Output the (X, Y) coordinate of the center of the cell containing the given text.  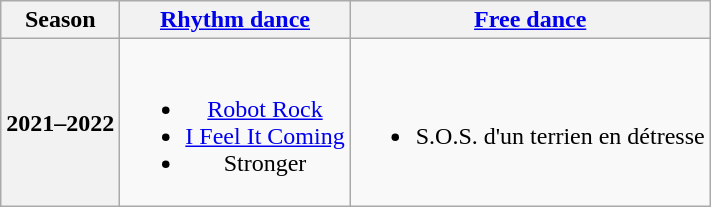
Season (60, 20)
Rhythm dance (235, 20)
Robot Rock I Feel It Coming Stronger (235, 122)
S.O.S. d'un terrien en détresse (530, 122)
2021–2022 (60, 122)
Free dance (530, 20)
